Return (X, Y) of the center of cell containing provided text 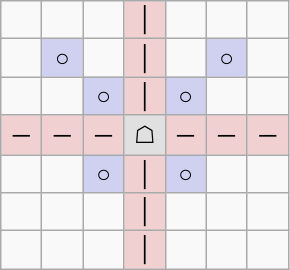
☖ (144, 135)
